Extract the (X, Y) coordinate from the center of the cell holding the provided text.  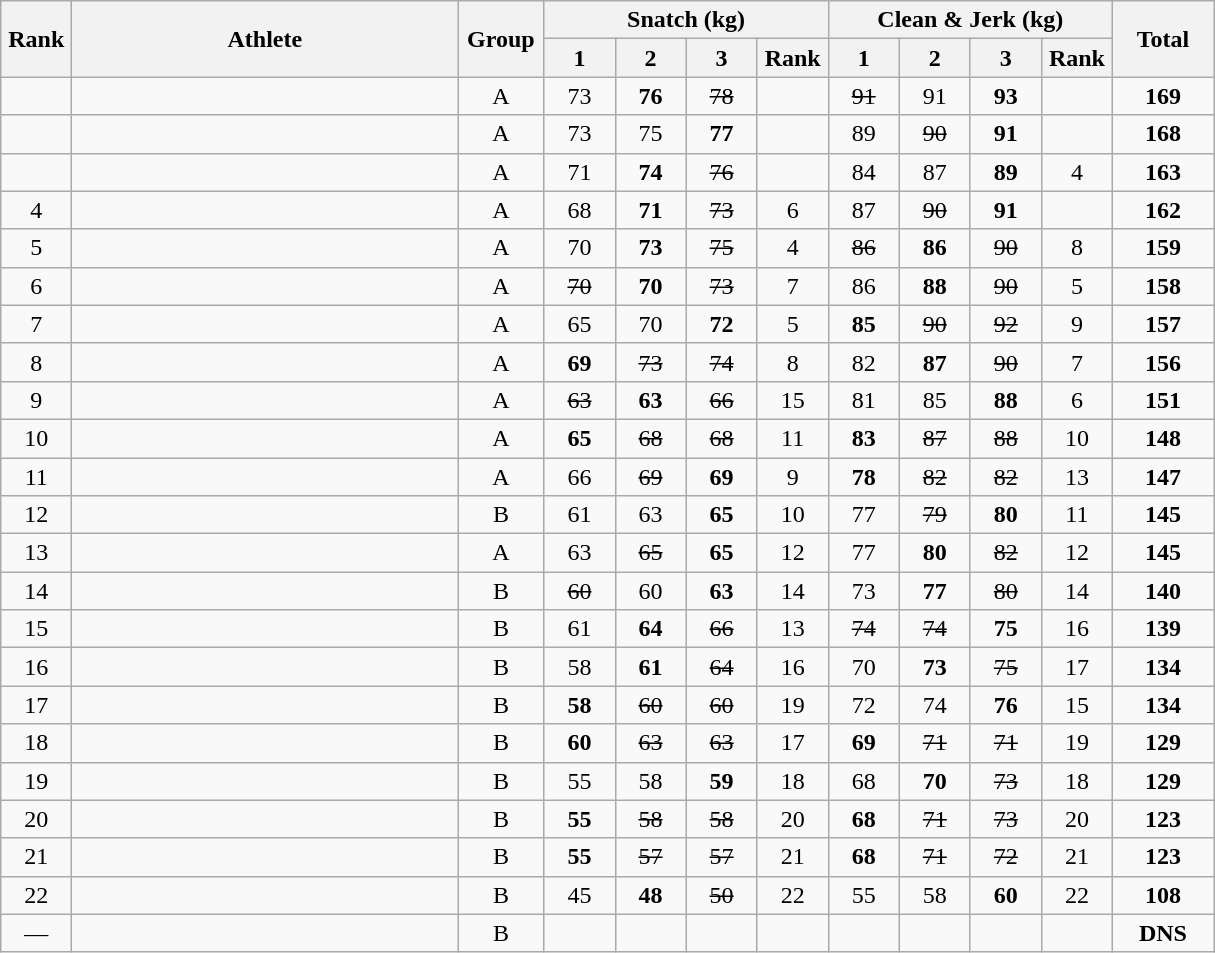
Total (1162, 39)
148 (1162, 438)
— (36, 933)
83 (864, 438)
162 (1162, 210)
81 (864, 400)
Group (501, 39)
45 (580, 895)
84 (864, 172)
92 (1006, 324)
93 (1006, 96)
168 (1162, 134)
59 (722, 781)
159 (1162, 248)
48 (650, 895)
139 (1162, 629)
156 (1162, 362)
Snatch (kg) (686, 20)
50 (722, 895)
157 (1162, 324)
169 (1162, 96)
147 (1162, 477)
79 (934, 515)
Athlete (265, 39)
DNS (1162, 933)
151 (1162, 400)
158 (1162, 286)
163 (1162, 172)
108 (1162, 895)
Clean & Jerk (kg) (970, 20)
140 (1162, 591)
